Return (X, Y) of the center of cell containing provided text 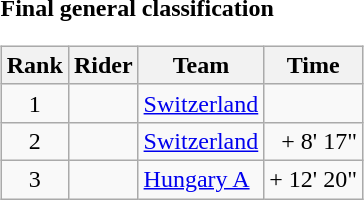
2 (34, 141)
Rider (103, 65)
Team (201, 65)
+ 8' 17" (314, 141)
3 (34, 179)
1 (34, 103)
Rank (34, 65)
+ 12' 20" (314, 179)
Hungary A (201, 179)
Time (314, 65)
